Identify which cell holds the provided text, then report its [X, Y] central coordinate. 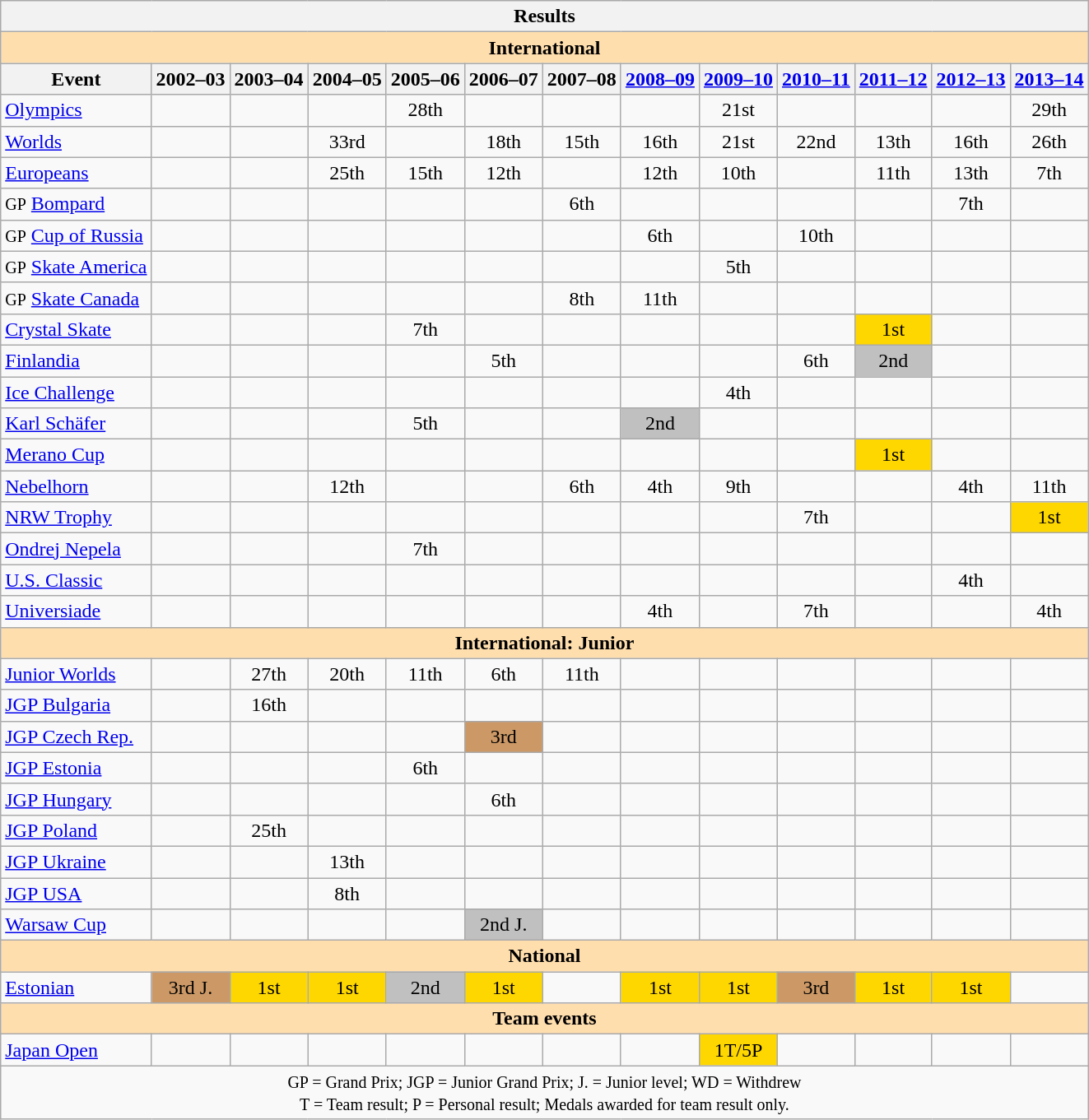
2013–14 [1049, 79]
GP Cup of Russia [76, 235]
JGP Bulgaria [76, 705]
International [545, 48]
Estonian [76, 988]
Results [545, 16]
Warsaw Cup [76, 925]
Merano Cup [76, 455]
Team events [545, 1019]
Worlds [76, 142]
2005–06 [425, 79]
International: Junior [545, 643]
2008–09 [660, 79]
26th [1049, 142]
JGP Hungary [76, 799]
2007–08 [581, 79]
JGP Ukraine [76, 862]
JGP Poland [76, 830]
Europeans [76, 173]
Olympics [76, 110]
Crystal Skate [76, 329]
Event [76, 79]
Ondrej Nepela [76, 549]
Junior Worlds [76, 674]
JGP USA [76, 893]
18th [504, 142]
22nd [817, 142]
GP Skate America [76, 267]
2006–07 [504, 79]
GP = Grand Prix; JGP = Junior Grand Prix; J. = Junior level; WD = Withdrew T = Team result; P = Personal result; Medals awarded for team result only. [545, 1093]
27th [268, 674]
JGP Estonia [76, 768]
33rd [347, 142]
Ice Challenge [76, 393]
Nebelhorn [76, 486]
Japan Open [76, 1050]
Universiade [76, 611]
Karl Schäfer [76, 424]
28th [425, 110]
GP Skate Canada [76, 298]
2012–13 [971, 79]
3rd J. [191, 988]
National [545, 956]
2010–11 [817, 79]
NRW Trophy [76, 518]
2nd J. [504, 925]
GP Bompard [76, 204]
2011–12 [893, 79]
JGP Czech Rep. [76, 737]
2004–05 [347, 79]
1T/5P [738, 1050]
Finlandia [76, 360]
29th [1049, 110]
20th [347, 674]
9th [738, 486]
2009–10 [738, 79]
U.S. Classic [76, 580]
2002–03 [191, 79]
2003–04 [268, 79]
